Search for the cell housing the specified text and yield its (x, y) center coordinate. 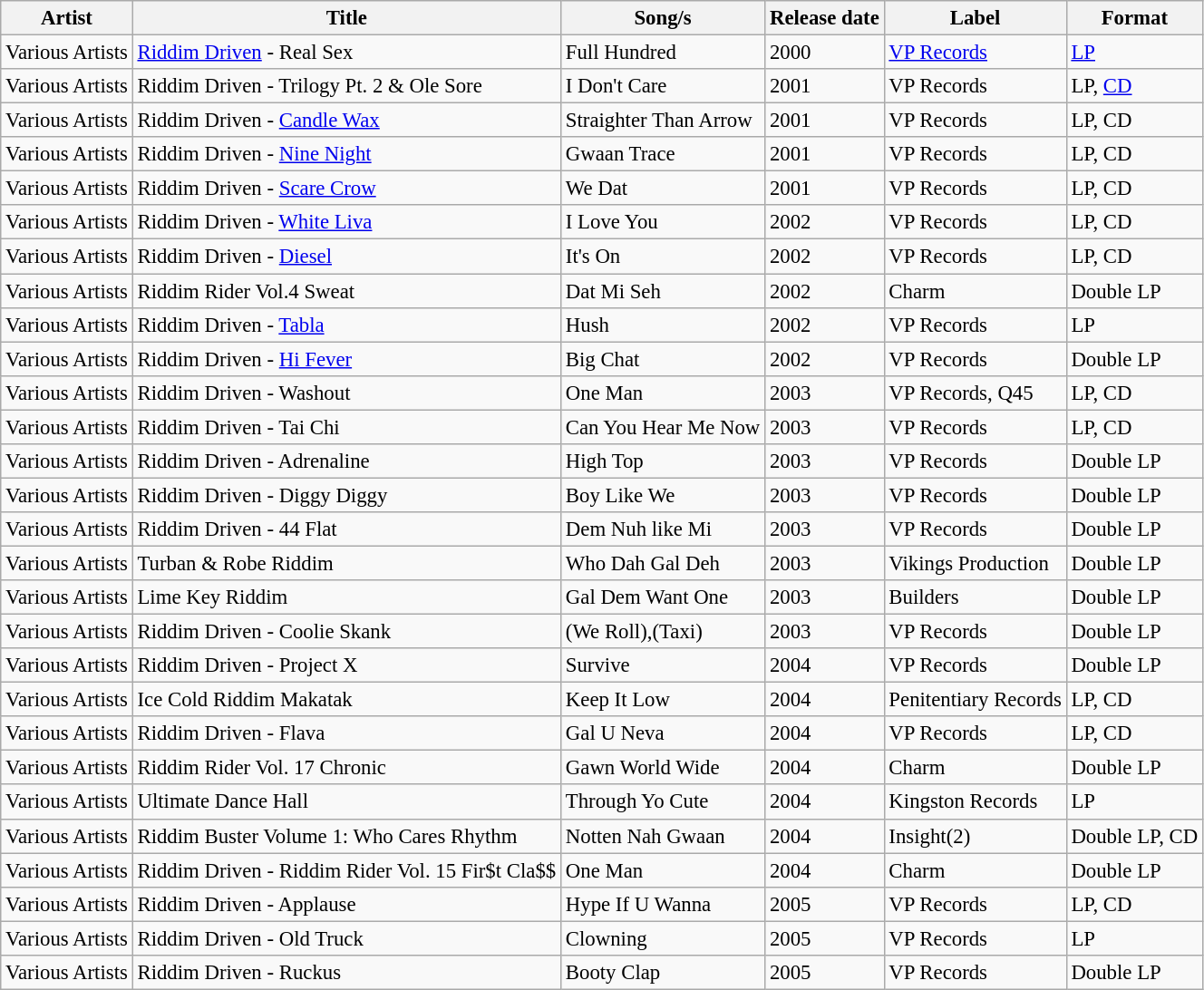
Dat Mi Seh (664, 291)
Insight(2) (976, 836)
Riddim Driven - Flava (346, 733)
Riddim Rider Vol. 17 Chronic (346, 768)
Builders (976, 597)
Riddim Driven - Adrenaline (346, 461)
Riddim Driven - Riddim Rider Vol. 15 Fir$t Cla$$ (346, 870)
Riddim Driven - Project X (346, 665)
I Love You (664, 222)
Riddim Driven - Old Truck (346, 938)
Riddim Driven - Washout (346, 393)
Riddim Driven - 44 Flat (346, 529)
Riddim Buster Volume 1: Who Cares Rhythm (346, 836)
Big Chat (664, 359)
Artist (67, 18)
Riddim Driven - Applause (346, 904)
I Don't Care (664, 86)
Riddim Driven - Trilogy Pt. 2 & Ole Sore (346, 86)
Straighter Than Arrow (664, 121)
Notten Nah Gwaan (664, 836)
Riddim Driven - Coolie Skank (346, 632)
Riddim Driven - White Liva (346, 222)
Hype If U Wanna (664, 904)
Gwaan Trace (664, 154)
Riddim Driven - Diesel (346, 257)
Turban & Robe Riddim (346, 563)
Who Dah Gal Deh (664, 563)
Ice Cold Riddim Makatak (346, 700)
VP Records, Q45 (976, 393)
Riddim Rider Vol.4 Sweat (346, 291)
High Top (664, 461)
Double LP, CD (1134, 836)
Gawn World Wide (664, 768)
(We Roll),(Taxi) (664, 632)
Ultimate Dance Hall (346, 802)
Lime Key Riddim (346, 597)
Gal U Neva (664, 733)
Riddim Driven - Candle Wax (346, 121)
Riddim Driven - Tabla (346, 325)
Can You Hear Me Now (664, 427)
Kingston Records (976, 802)
Through Yo Cute (664, 802)
Riddim Driven - Ruckus (346, 973)
Song/s (664, 18)
Keep It Low (664, 700)
Dem Nuh like Mi (664, 529)
Title (346, 18)
Riddim Driven - Diggy Diggy (346, 495)
Hush (664, 325)
Riddim Driven - Real Sex (346, 53)
2000 (825, 53)
Release date (825, 18)
Format (1134, 18)
Riddim Driven - Nine Night (346, 154)
Full Hundred (664, 53)
Vikings Production (976, 563)
Booty Clap (664, 973)
Riddim Driven - Tai Chi (346, 427)
Clowning (664, 938)
Riddim Driven - Hi Fever (346, 359)
It's On (664, 257)
Survive (664, 665)
We Dat (664, 189)
Boy Like We (664, 495)
Riddim Driven - Scare Crow (346, 189)
Gal Dem Want One (664, 597)
Penitentiary Records (976, 700)
Label (976, 18)
